Return (X, Y) of the center of cell containing provided text 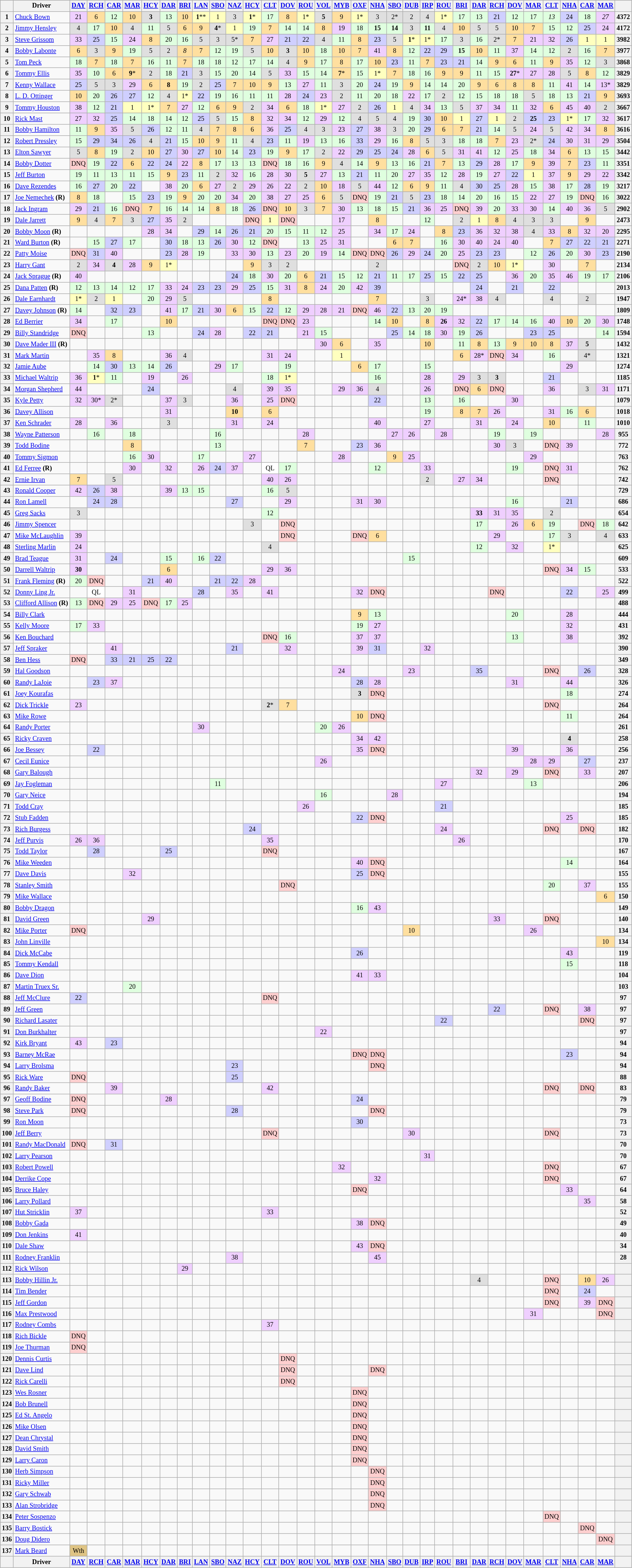
140 (623, 919)
89 (7, 1010)
131 (7, 1483)
106 (7, 1201)
3982 (623, 40)
Rodney Combs (41, 1325)
Bobby Gada (41, 1224)
522 (623, 581)
1809 (623, 311)
136 (7, 1540)
Mike McLaughlin (41, 536)
Bobby Hamilton (41, 130)
Barry Bostick (41, 1528)
Jeff McClure (41, 998)
135 (7, 1528)
654 (623, 513)
Rich Burgess (41, 829)
328 (623, 671)
2473 (623, 220)
Davey Allison (41, 412)
Rick Carelli (41, 1381)
130 (7, 1472)
93 (7, 1054)
1321 (623, 355)
Dale Jarrett (41, 220)
194 (623, 795)
117 (7, 1325)
1185 (623, 378)
3693 (623, 96)
2271 (623, 243)
71 (7, 807)
110 (7, 1246)
77 (7, 874)
91 (7, 1032)
Randy Porter (41, 728)
1079 (623, 401)
30* (96, 401)
115 (7, 1302)
Kirk Bryant (41, 1043)
112 (7, 1268)
Alan Strobridge (41, 1506)
Ricky Craven (41, 739)
78 (7, 885)
Dave Mader III (R) (41, 344)
65 (7, 739)
132 (7, 1494)
3351 (623, 164)
274 (623, 694)
62 (7, 705)
499 (623, 593)
Jeff Berry (41, 1133)
24* (462, 299)
86 (7, 976)
53 (7, 603)
3217 (623, 186)
96 (7, 1089)
Dave Dion (41, 976)
129 (7, 1460)
Jeff Burton (41, 175)
Dennis Curtis (41, 1359)
206 (623, 784)
Mark Beard (41, 1550)
Randy LaJoie (41, 682)
48 (7, 547)
98 (7, 1111)
256 (623, 750)
Jimmy Spencer (41, 525)
207 (623, 773)
642 (623, 525)
3342 (623, 175)
1171 (623, 389)
Mike Porter (41, 931)
Ed Berrier (41, 321)
349 (623, 660)
Wes Rosner (41, 1393)
Bob Brunell (41, 1404)
237 (623, 762)
57 (7, 649)
99 (7, 1123)
Gary Neice (41, 795)
Clifford Allison (R) (41, 603)
1274 (623, 367)
Martin Truex Sr. (41, 987)
133 (7, 1506)
75 (7, 851)
84 (7, 953)
326 (623, 682)
3868 (623, 63)
124 (7, 1404)
Barney McRae (41, 1054)
Rich Bickle (41, 1336)
Ken Schrader (41, 423)
Larry Pearson (41, 1156)
Stanley Smith (41, 885)
Dale Earnhardt (41, 299)
80 (7, 908)
5* (235, 40)
116 (7, 1314)
114 (7, 1292)
Rick Mast (41, 119)
1432 (623, 344)
L. D. Ottinger (41, 96)
2190 (623, 254)
Ken Bouchard (41, 637)
4372 (623, 17)
Dave Rezendes (41, 186)
137 (7, 1550)
Joey Kourafas (41, 694)
Joe Thurman (41, 1348)
Jay Fogleman (41, 784)
3616 (623, 130)
3442 (623, 152)
13* (606, 85)
1947 (623, 299)
3022 (623, 198)
2106 (623, 277)
Don Jenkins (41, 1235)
Bobby Moon (R) (41, 232)
127 (7, 1438)
609 (623, 559)
9* (132, 73)
Sterling Marlin (41, 547)
David Green (41, 919)
Michael Waltrip (41, 378)
3617 (623, 119)
2134 (623, 265)
Todd Cray (41, 807)
Jeff Green (41, 1010)
Todd Taylor (41, 851)
60 (7, 682)
Kyle Petty (41, 401)
Tommy Houston (41, 107)
107 (7, 1212)
105 (7, 1190)
Mike Olsen (41, 1427)
Wth (78, 1550)
150 (623, 897)
Bruce Haley (41, 1190)
167 (623, 851)
Ernie Irvan (41, 480)
3667 (623, 107)
Dale Shaw (41, 1246)
Bobby Dotter (41, 164)
Patty Moise (41, 254)
488 (623, 603)
28* (479, 355)
Robert Pressley (41, 141)
102 (7, 1156)
Bobby Dragon (41, 908)
76 (7, 863)
Hal Goodson (41, 671)
John Linville (41, 942)
108 (7, 1224)
762 (623, 468)
Derrike Cope (41, 1179)
Morgan Shepherd (41, 389)
Harry Gant (41, 265)
69 (7, 784)
Brad Teague (41, 559)
392 (623, 637)
Tommy Ellis (41, 73)
763 (623, 457)
Chuck Bown (41, 17)
686 (623, 502)
109 (7, 1235)
Robert Powell (41, 1167)
Randy MacDonald (41, 1145)
Joe Bessey (41, 750)
Cecil Eunice (41, 762)
Mike Rowe (41, 716)
Dick McCabe (41, 953)
72 (7, 818)
Max Prestwood (41, 1314)
92 (7, 1043)
7* (342, 73)
Don Burkhalter (41, 1032)
444 (623, 615)
Jimmy Hensley (41, 29)
125 (7, 1415)
Ron Moon (41, 1123)
63 (7, 716)
David Smith (41, 1449)
Dave Davis (41, 874)
3504 (623, 141)
90 (7, 1020)
Hut Stricklin (41, 1212)
Gary Schwab (41, 1494)
772 (623, 446)
Ed St. Angelo (41, 1415)
Davey Johnson (R) (41, 311)
Tom Peck (41, 63)
1** (201, 17)
Darrell Waltrip (41, 570)
66 (7, 750)
Wayne Patterson (41, 434)
113 (7, 1280)
Stub Fadden (41, 818)
74 (7, 841)
Larry Pollard (41, 1201)
120 (7, 1359)
431 (623, 626)
51 (7, 581)
Greg Sacks (41, 513)
1010 (623, 423)
1748 (623, 321)
Geoff Bodine (41, 1100)
1594 (623, 333)
Joe Nemechek (R) (41, 198)
170 (623, 841)
1018 (623, 412)
Frank Fleming (R) (41, 581)
Steve Park (41, 1111)
Larry Caron (41, 1460)
2902 (623, 209)
Kelly Moore (41, 626)
Dean Chrystal (41, 1438)
Ward Burton (R) (41, 243)
Jeff Purvis (41, 841)
Ron Lamell (41, 502)
85 (7, 964)
Randy Baker (41, 1089)
Gary Balough (41, 773)
3977 (623, 51)
Dana Patten (R) (41, 288)
128 (7, 1449)
182 (623, 829)
123 (7, 1393)
164 (623, 863)
50 (7, 570)
Billy Clark (41, 615)
82 (7, 931)
Rick Wilson (41, 1268)
27* (515, 73)
2295 (623, 232)
95 (7, 1077)
Todd Bodine (41, 446)
Ed Ferree (R) (41, 468)
Ben Hess (41, 660)
Tommy Sigmon (41, 457)
Peter Sospenzo (41, 1517)
261 (623, 728)
729 (623, 491)
68 (7, 773)
Jeff Spraker (41, 649)
87 (7, 987)
61 (7, 694)
2013 (623, 288)
Doug Didero (41, 1540)
742 (623, 480)
81 (7, 919)
111 (7, 1258)
Mark Martin (41, 355)
Bobby Hillin Jr. (41, 1280)
Steve Grissom (41, 40)
533 (623, 570)
Dave Lind (41, 1371)
56 (7, 637)
Bobby Labonte (41, 51)
625 (623, 547)
Larry Brolsma (41, 1066)
Tommy Kendall (41, 964)
Ronald Cooper (41, 491)
Richard Lasater (41, 1020)
Dick Trickle (41, 705)
47 (7, 536)
Billy Standridge (41, 333)
633 (623, 536)
4172 (623, 29)
126 (7, 1427)
54 (7, 615)
122 (7, 1381)
Rodney Franklin (41, 1258)
Rick Ware (41, 1077)
Jack Ingram (41, 209)
55 (7, 626)
149 (623, 908)
Donny Ling Jr. (41, 593)
Jamie Aube (41, 367)
955 (623, 434)
Kenny Wallace (41, 85)
Mike Wallace (41, 897)
390 (623, 649)
101 (7, 1145)
Elton Sawyer (41, 152)
Herb Simpson (41, 1472)
121 (7, 1371)
59 (7, 671)
258 (623, 739)
Jeff Gordon (41, 1302)
Jack Sprague (R) (41, 277)
Tim Bender (41, 1292)
100 (7, 1133)
Ricky Miller (41, 1483)
Mike Weeden (41, 863)
